Extract the (X, Y) coordinate from the center of the cell holding the provided text.  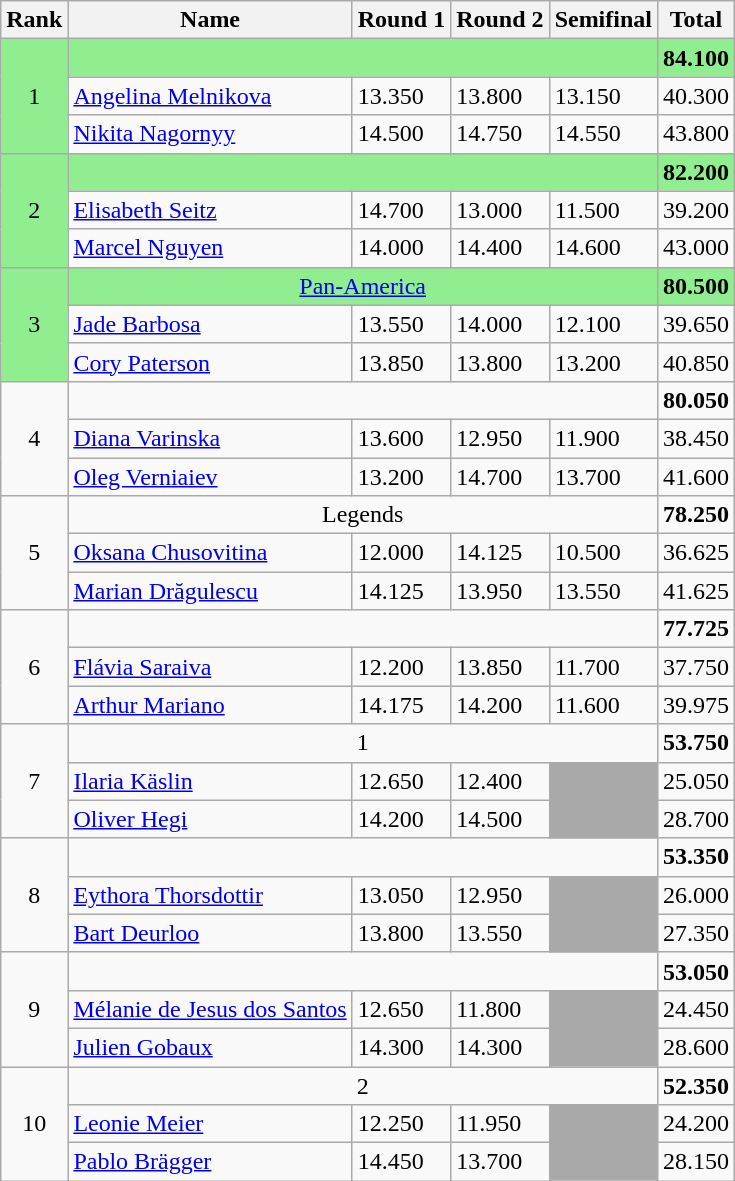
Pablo Brägger (210, 1162)
Marcel Nguyen (210, 248)
Marian Drăgulescu (210, 591)
12.200 (401, 667)
24.200 (696, 1124)
52.350 (696, 1085)
43.000 (696, 248)
Legends (363, 515)
11.950 (500, 1124)
78.250 (696, 515)
Mélanie de Jesus dos Santos (210, 1009)
10.500 (603, 553)
11.600 (603, 705)
Jade Barbosa (210, 324)
6 (34, 667)
4 (34, 438)
82.200 (696, 172)
26.000 (696, 895)
Round 2 (500, 20)
24.450 (696, 1009)
36.625 (696, 553)
Julien Gobaux (210, 1047)
Round 1 (401, 20)
11.800 (500, 1009)
28.700 (696, 819)
14.450 (401, 1162)
12.000 (401, 553)
40.300 (696, 96)
53.750 (696, 743)
7 (34, 781)
11.500 (603, 210)
40.850 (696, 362)
Nikita Nagornyy (210, 134)
14.750 (500, 134)
13.050 (401, 895)
Flávia Saraiva (210, 667)
Arthur Mariano (210, 705)
5 (34, 553)
Total (696, 20)
Bart Deurloo (210, 933)
53.050 (696, 971)
28.150 (696, 1162)
Oliver Hegi (210, 819)
80.500 (696, 286)
Angelina Melnikova (210, 96)
12.400 (500, 781)
14.400 (500, 248)
53.350 (696, 857)
Semifinal (603, 20)
13.150 (603, 96)
39.650 (696, 324)
39.200 (696, 210)
77.725 (696, 629)
13.350 (401, 96)
Rank (34, 20)
Name (210, 20)
Elisabeth Seitz (210, 210)
Oleg Verniaiev (210, 477)
Pan-America (363, 286)
12.100 (603, 324)
41.625 (696, 591)
3 (34, 324)
14.550 (603, 134)
84.100 (696, 58)
Eythora Thorsdottir (210, 895)
11.700 (603, 667)
27.350 (696, 933)
37.750 (696, 667)
8 (34, 895)
13.000 (500, 210)
13.950 (500, 591)
Leonie Meier (210, 1124)
11.900 (603, 438)
38.450 (696, 438)
Diana Varinska (210, 438)
13.600 (401, 438)
39.975 (696, 705)
10 (34, 1123)
Ilaria Käslin (210, 781)
80.050 (696, 400)
12.250 (401, 1124)
28.600 (696, 1047)
Cory Paterson (210, 362)
25.050 (696, 781)
41.600 (696, 477)
Oksana Chusovitina (210, 553)
14.175 (401, 705)
43.800 (696, 134)
9 (34, 1009)
14.600 (603, 248)
